Locate the cell with the specified text and output its [x, y] center coordinate. 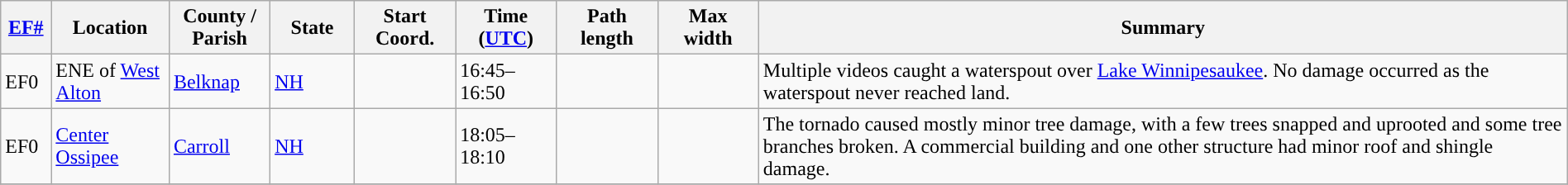
Time (UTC) [506, 28]
State [313, 28]
Max width [708, 28]
County / Parish [219, 28]
18:05–18:10 [506, 146]
Multiple videos caught a waterspout over Lake Winnipesaukee. No damage occurred as the waterspout never reached land. [1163, 81]
16:45–16:50 [506, 81]
Center Ossipee [111, 146]
Path length [607, 28]
EF# [26, 28]
Belknap [219, 81]
Summary [1163, 28]
Carroll [219, 146]
ENE of West Alton [111, 81]
Start Coord. [404, 28]
Location [111, 28]
